Find where the given text appears and provide that cell's center as [X, Y] coordinate. 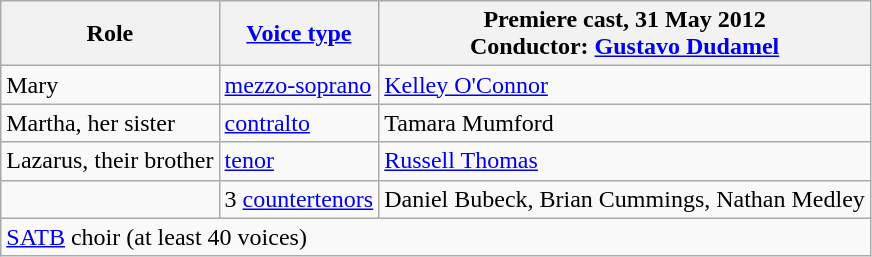
Martha, her sister [110, 123]
tenor [299, 161]
Role [110, 34]
Mary [110, 85]
SATB choir (at least 40 voices) [436, 237]
3 countertenors [299, 199]
Lazarus, their brother [110, 161]
Daniel Bubeck, Brian Cummings, Nathan Medley [625, 199]
Tamara Mumford [625, 123]
Kelley O'Connor [625, 85]
Voice type [299, 34]
contralto [299, 123]
Premiere cast, 31 May 2012Conductor: Gustavo Dudamel [625, 34]
Russell Thomas [625, 161]
mezzo-soprano [299, 85]
